Detect which cell encompasses the target text, then output its [X, Y] center coordinate. 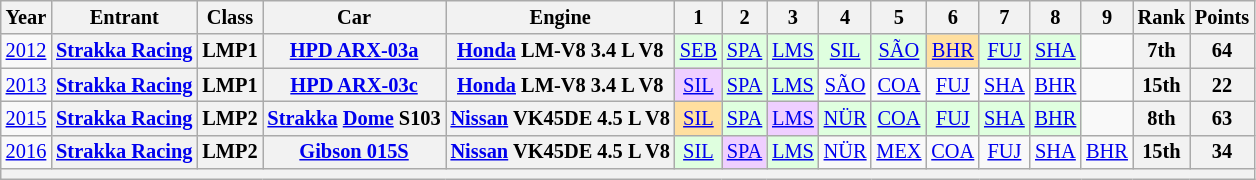
2 [744, 17]
64 [1222, 51]
Year [26, 17]
HPD ARX-03c [354, 85]
9 [1107, 17]
MEX [898, 152]
5 [898, 17]
63 [1222, 118]
8 [1056, 17]
34 [1222, 152]
2013 [26, 85]
6 [952, 17]
8th [1162, 118]
22 [1222, 85]
SEB [698, 51]
7th [1162, 51]
Points [1222, 17]
2012 [26, 51]
2016 [26, 152]
2015 [26, 118]
3 [793, 17]
7 [1004, 17]
Rank [1162, 17]
Car [354, 17]
Entrant [124, 17]
1 [698, 17]
Strakka Dome S103 [354, 118]
Gibson 015S [354, 152]
Engine [560, 17]
Class [230, 17]
4 [846, 17]
HPD ARX-03a [354, 51]
